Identify which cell holds the provided text, then report its (x, y) central coordinate. 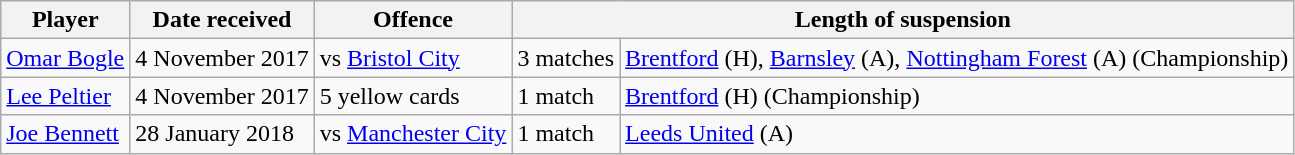
3 matches (566, 58)
Date received (222, 20)
Omar Bogle (66, 58)
Offence (413, 20)
Joe Bennett (66, 134)
Lee Peltier (66, 96)
Player (66, 20)
vs Manchester City (413, 134)
Brentford (H), Barnsley (A), Nottingham Forest (A) (Championship) (957, 58)
Leeds United (A) (957, 134)
vs Bristol City (413, 58)
5 yellow cards (413, 96)
Brentford (H) (Championship) (957, 96)
Length of suspension (903, 20)
28 January 2018 (222, 134)
